Locate the cell with the specified text and output its (X, Y) center coordinate. 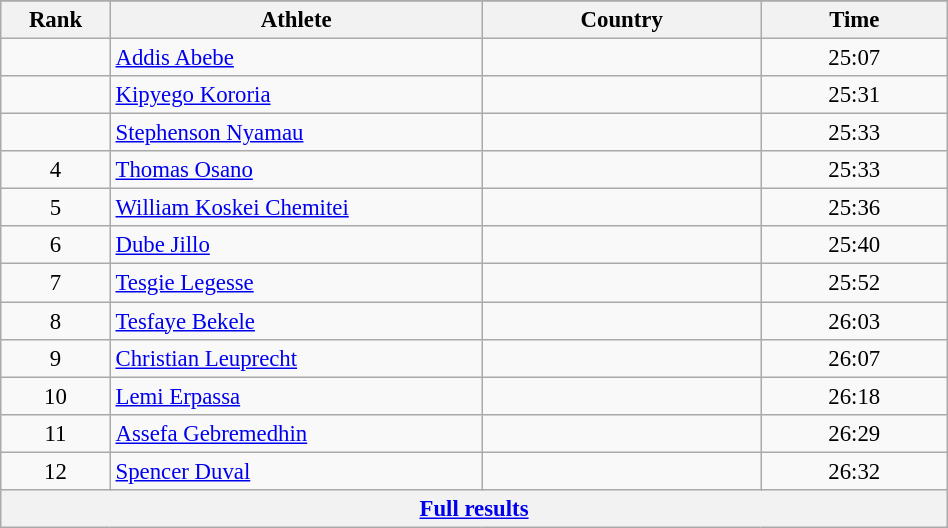
25:52 (854, 283)
Assefa Gebremedhin (296, 433)
Athlete (296, 20)
Stephenson Nyamau (296, 133)
9 (56, 358)
Dube Jillo (296, 245)
11 (56, 433)
10 (56, 396)
Thomas Osano (296, 170)
26:29 (854, 433)
25:31 (854, 95)
26:03 (854, 321)
25:07 (854, 58)
26:32 (854, 471)
Kipyego Kororia (296, 95)
William Koskei Chemitei (296, 208)
Spencer Duval (296, 471)
Christian Leuprecht (296, 358)
Tesfaye Bekele (296, 321)
Rank (56, 20)
Tesgie Legesse (296, 283)
6 (56, 245)
Lemi Erpassa (296, 396)
4 (56, 170)
8 (56, 321)
12 (56, 471)
Addis Abebe (296, 58)
25:40 (854, 245)
5 (56, 208)
Full results (474, 509)
Country (622, 20)
25:36 (854, 208)
26:07 (854, 358)
7 (56, 283)
Time (854, 20)
26:18 (854, 396)
